Pinpoint the cell where the given text exists, returning its (X, Y) midpoint coordinate. 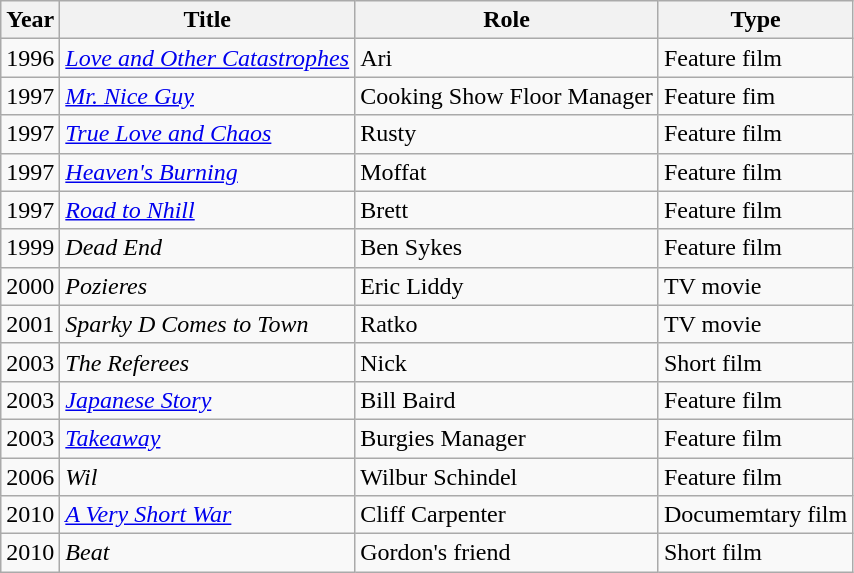
Dead End (208, 248)
Year (30, 20)
Beat (208, 553)
Type (755, 20)
Takeaway (208, 438)
True Love and Chaos (208, 134)
Brett (507, 210)
2001 (30, 324)
1999 (30, 248)
Moffat (507, 172)
Wilbur Schindel (507, 477)
2000 (30, 286)
A Very Short War (208, 515)
Eric Liddy (507, 286)
Rusty (507, 134)
1996 (30, 58)
Burgies Manager (507, 438)
Japanese Story (208, 400)
Documemtary film (755, 515)
The Referees (208, 362)
Ratko (507, 324)
Cliff Carpenter (507, 515)
Ari (507, 58)
Nick (507, 362)
Heaven's Burning (208, 172)
Mr. Nice Guy (208, 96)
2006 (30, 477)
Road to Nhill (208, 210)
Sparky D Comes to Town (208, 324)
Cooking Show Floor Manager (507, 96)
Love and Other Catastrophes (208, 58)
Feature fim (755, 96)
Pozieres (208, 286)
Bill Baird (507, 400)
Gordon's friend (507, 553)
Role (507, 20)
Ben Sykes (507, 248)
Wil (208, 477)
Title (208, 20)
